Output the (x, y) coordinate of the center of the cell containing the given text.  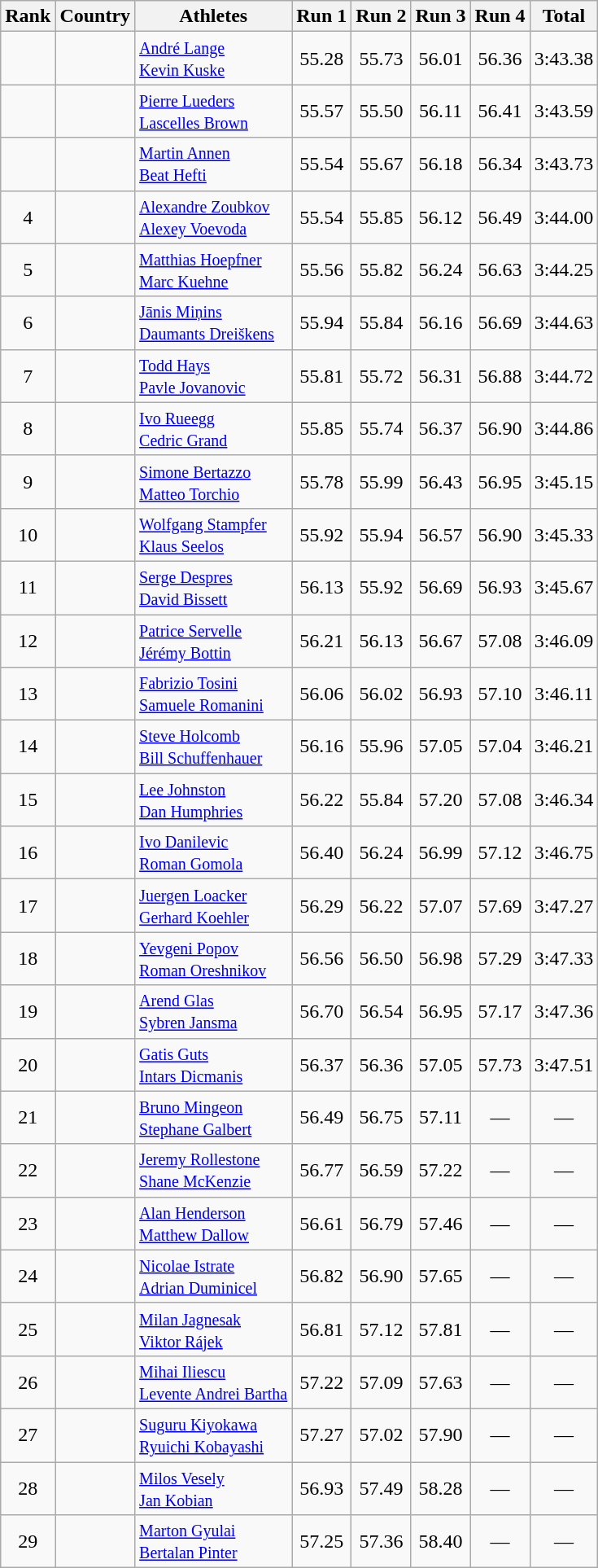
Fabrizio Tosini Samuele Romanini (213, 694)
55.72 (381, 376)
13 (28, 694)
Alan Henderson Matthew Dallow (213, 1223)
56.88 (500, 376)
3:46.75 (564, 853)
11 (28, 588)
Milan Jagnesak Viktor Rájek (213, 1329)
19 (28, 1011)
55.50 (381, 111)
56.98 (441, 959)
Run 3 (441, 16)
Juergen Loacker Gerhard Koehler (213, 905)
56.43 (441, 482)
57.02 (381, 1434)
5 (28, 270)
56.99 (441, 853)
56.29 (322, 905)
56.59 (381, 1171)
24 (28, 1277)
56.50 (381, 959)
55.99 (381, 482)
3:46.11 (564, 694)
57.73 (500, 1065)
55.74 (381, 428)
20 (28, 1065)
Alexandre Zoubkov Alexey Voevoda (213, 217)
15 (28, 799)
57.49 (381, 1488)
Total (564, 16)
56.02 (381, 694)
Country (95, 16)
Bruno Mingeon Stephane Galbert (213, 1117)
Run 4 (500, 16)
Arend Glas Sybren Jansma (213, 1011)
57.04 (500, 747)
Ivo Rueegg Cedric Grand (213, 428)
Jeremy Rollestone Shane McKenzie (213, 1171)
14 (28, 747)
57.65 (441, 1277)
22 (28, 1171)
3:47.36 (564, 1011)
Run 1 (322, 16)
Simone Bertazzo Matteo Torchio (213, 482)
3:43.73 (564, 164)
Milos Vesely Jan Kobian (213, 1488)
57.90 (441, 1434)
57.10 (500, 694)
56.56 (322, 959)
56.77 (322, 1171)
André Lange Kevin Kuske (213, 59)
Yevgeni Popov Roman Oreshnikov (213, 959)
3:47.27 (564, 905)
58.28 (441, 1488)
56.01 (441, 59)
Pierre Lueders Lascelles Brown (213, 111)
10 (28, 534)
56.81 (322, 1329)
56.63 (500, 270)
3:45.67 (564, 588)
7 (28, 376)
57.11 (441, 1117)
6 (28, 322)
Gatis Guts Intars Dicmanis (213, 1065)
56.82 (322, 1277)
57.27 (322, 1434)
56.31 (441, 376)
56.61 (322, 1223)
Athletes (213, 16)
3:45.15 (564, 482)
3:47.33 (564, 959)
Matthias Hoepfner Marc Kuehne (213, 270)
56.79 (381, 1223)
Nicolae Istrate Adrian Duminicel (213, 1277)
Wolfgang Stampfer Klaus Seelos (213, 534)
Marton Gyulai Bertalan Pinter (213, 1542)
57.36 (381, 1542)
57.25 (322, 1542)
3:44.25 (564, 270)
56.75 (381, 1117)
56.06 (322, 694)
58.40 (441, 1542)
55.81 (322, 376)
3:46.21 (564, 747)
Suguru Kiyokawa Ryuichi Kobayashi (213, 1434)
8 (28, 428)
Mihai Iliescu Levente Andrei Bartha (213, 1382)
16 (28, 853)
57.81 (441, 1329)
Rank (28, 16)
27 (28, 1434)
3:47.51 (564, 1065)
55.56 (322, 270)
Todd Hays Pavle Jovanovic (213, 376)
56.40 (322, 853)
Lee Johnston Dan Humphries (213, 799)
Ivo Danilevic Roman Gomola (213, 853)
56.11 (441, 111)
21 (28, 1117)
56.70 (322, 1011)
23 (28, 1223)
3:46.09 (564, 640)
56.21 (322, 640)
57.29 (500, 959)
3:43.59 (564, 111)
57.69 (500, 905)
Jānis Miņins Daumants Dreiškens (213, 322)
55.82 (381, 270)
3:46.34 (564, 799)
56.57 (441, 534)
3:45.33 (564, 534)
55.78 (322, 482)
26 (28, 1382)
29 (28, 1542)
56.12 (441, 217)
4 (28, 217)
3:44.86 (564, 428)
28 (28, 1488)
55.73 (381, 59)
17 (28, 905)
Patrice Servelle Jérémy Bottin (213, 640)
56.18 (441, 164)
57.07 (441, 905)
56.54 (381, 1011)
Steve Holcomb Bill Schuffenhauer (213, 747)
Serge Despres David Bissett (213, 588)
57.46 (441, 1223)
Run 2 (381, 16)
25 (28, 1329)
56.67 (441, 640)
9 (28, 482)
3:44.63 (564, 322)
18 (28, 959)
55.28 (322, 59)
3:43.38 (564, 59)
57.63 (441, 1382)
55.96 (381, 747)
Martin Annen Beat Hefti (213, 164)
56.34 (500, 164)
3:44.72 (564, 376)
57.20 (441, 799)
3:44.00 (564, 217)
12 (28, 640)
55.67 (381, 164)
55.57 (322, 111)
56.41 (500, 111)
57.17 (500, 1011)
57.09 (381, 1382)
